Determine the (X, Y) coordinate at the center of the cell enclosing the given text.  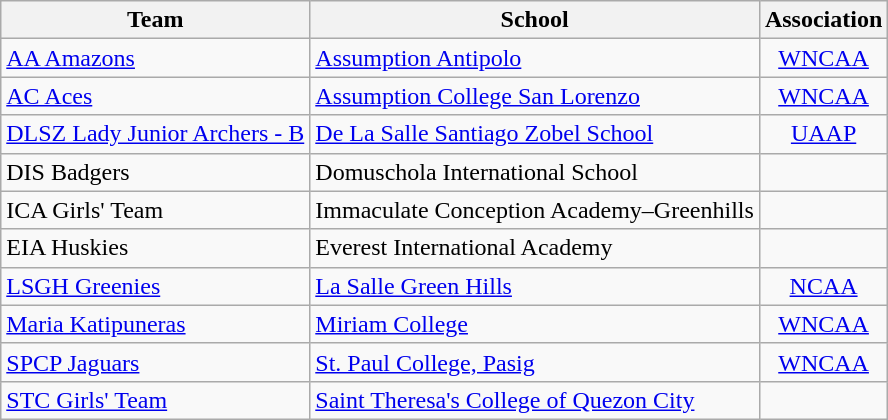
St. Paul College, Pasig (535, 362)
UAAP (823, 134)
Maria Katipuneras (156, 324)
Saint Theresa's College of Quezon City (535, 400)
LSGH Greenies (156, 286)
AC Aces (156, 96)
Domuschola International School (535, 172)
Assumption College San Lorenzo (535, 96)
AA Amazons (156, 58)
EIA Huskies (156, 248)
La Salle Green Hills (535, 286)
NCAA (823, 286)
SPCP Jaguars (156, 362)
De La Salle Santiago Zobel School (535, 134)
ICA Girls' Team (156, 210)
Everest International Academy (535, 248)
Assumption Antipolo (535, 58)
Team (156, 20)
Immaculate Conception Academy–Greenhills (535, 210)
STC Girls' Team (156, 400)
Association (823, 20)
DIS Badgers (156, 172)
School (535, 20)
DLSZ Lady Junior Archers - B (156, 134)
Miriam College (535, 324)
